For the text-containing cell, return its midpoint in [X, Y] coordinate format. 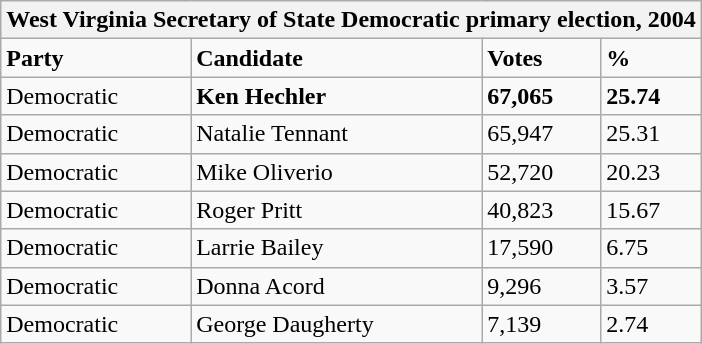
20.23 [651, 172]
George Daugherty [336, 324]
Donna Acord [336, 286]
Candidate [336, 58]
Party [96, 58]
25.74 [651, 96]
52,720 [542, 172]
West Virginia Secretary of State Democratic primary election, 2004 [351, 20]
40,823 [542, 210]
7,139 [542, 324]
67,065 [542, 96]
17,590 [542, 248]
Ken Hechler [336, 96]
2.74 [651, 324]
25.31 [651, 134]
15.67 [651, 210]
6.75 [651, 248]
Natalie Tennant [336, 134]
65,947 [542, 134]
Roger Pritt [336, 210]
3.57 [651, 286]
9,296 [542, 286]
% [651, 58]
Larrie Bailey [336, 248]
Votes [542, 58]
Mike Oliverio [336, 172]
